Identify which cell holds the provided text, then report its [X, Y] central coordinate. 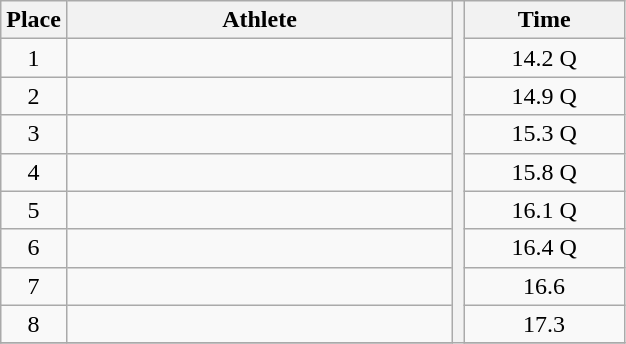
16.6 [544, 286]
7 [34, 286]
1 [34, 58]
3 [34, 134]
15.3 Q [544, 134]
Place [34, 20]
15.8 Q [544, 172]
4 [34, 172]
6 [34, 248]
14.9 Q [544, 96]
14.2 Q [544, 58]
16.4 Q [544, 248]
8 [34, 324]
5 [34, 210]
Time [544, 20]
16.1 Q [544, 210]
17.3 [544, 324]
2 [34, 96]
Athlete [259, 20]
